Capture the cell that displays the provided text and extract its [x, y] central coordinate. 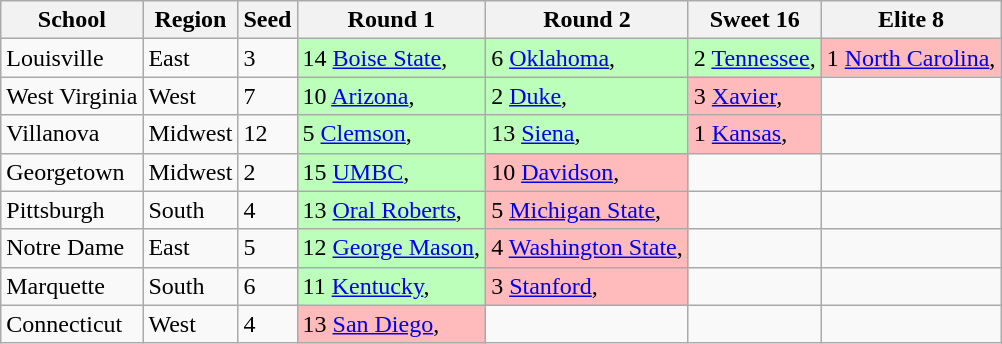
12 George Mason, [392, 248]
Sweet 16 [754, 20]
2 [268, 172]
2 Tennessee, [754, 58]
5 [268, 248]
4 Washington State, [588, 248]
11 Kentucky, [392, 286]
5 Clemson, [392, 134]
6 [268, 286]
Notre Dame [72, 248]
Villanova [72, 134]
Georgetown [72, 172]
2 Duke, [588, 96]
3 Xavier, [754, 96]
School [72, 20]
Region [190, 20]
Round 1 [392, 20]
6 Oklahoma, [588, 58]
7 [268, 96]
10 Davidson, [588, 172]
14 Boise State, [392, 58]
13 San Diego, [392, 324]
15 UMBC, [392, 172]
Elite 8 [911, 20]
Pittsburgh [72, 210]
12 [268, 134]
Marquette [72, 286]
13 Siena, [588, 134]
3 Stanford, [588, 286]
Seed [268, 20]
3 [268, 58]
Louisville [72, 58]
Round 2 [588, 20]
10 Arizona, [392, 96]
West Virginia [72, 96]
1 Kansas, [754, 134]
5 Michigan State, [588, 210]
1 North Carolina, [911, 58]
13 Oral Roberts, [392, 210]
Connecticut [72, 324]
